Identify which cell holds the provided text, then report its (X, Y) central coordinate. 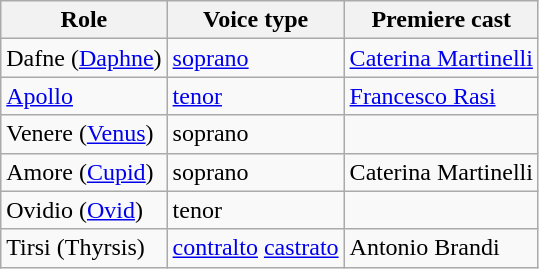
Tirsi (Thyrsis) (84, 248)
Dafne (Daphne) (84, 58)
contralto castrato (256, 248)
Venere (Venus) (84, 134)
Antonio Brandi (441, 248)
Amore (Cupid) (84, 172)
Ovidio (Ovid) (84, 210)
Francesco Rasi (441, 96)
Apollo (84, 96)
Role (84, 20)
Premiere cast (441, 20)
Voice type (256, 20)
